For the text-containing cell, return its midpoint in [x, y] coordinate format. 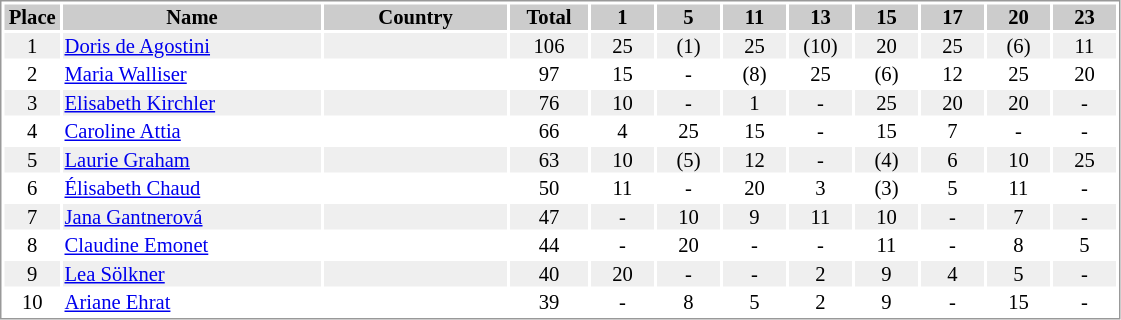
(10) [820, 46]
40 [549, 274]
63 [549, 160]
(8) [754, 75]
47 [549, 217]
(5) [688, 160]
66 [549, 131]
Claudine Emonet [192, 245]
13 [820, 17]
17 [952, 17]
Place [32, 17]
Doris de Agostini [192, 46]
Total [549, 17]
Laurie Graham [192, 160]
Elisabeth Kirchler [192, 103]
76 [549, 103]
Caroline Attia [192, 131]
97 [549, 75]
Ariane Ehrat [192, 303]
Jana Gantnerová [192, 217]
39 [549, 303]
Name [192, 17]
50 [549, 189]
Lea Sölkner [192, 274]
23 [1084, 17]
106 [549, 46]
Maria Walliser [192, 75]
44 [549, 245]
(3) [886, 189]
Country [416, 17]
(1) [688, 46]
Élisabeth Chaud [192, 189]
(4) [886, 160]
